Scan for the cell matching the given text and deliver its [x, y] coordinate at center. 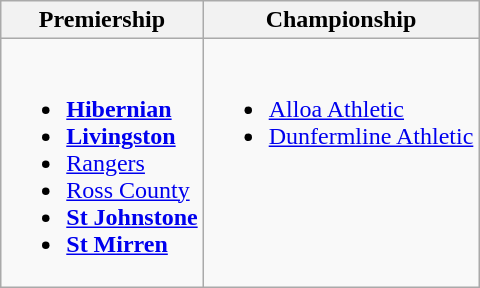
Alloa AthleticDunfermline Athletic [341, 163]
Championship [341, 20]
Premiership [102, 20]
HibernianLivingstonRangersRoss CountySt JohnstoneSt Mirren [102, 163]
